Extract the [x, y] coordinate from the center of the cell holding the provided text.  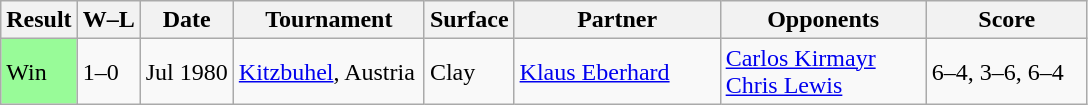
Jul 1980 [186, 72]
Date [186, 20]
Result [39, 20]
W–L [108, 20]
Kitzbuhel, Austria [328, 72]
Clay [469, 72]
Tournament [328, 20]
Carlos Kirmayr Chris Lewis [823, 72]
Surface [469, 20]
Score [1006, 20]
Opponents [823, 20]
6–4, 3–6, 6–4 [1006, 72]
Partner [617, 20]
Win [39, 72]
1–0 [108, 72]
Klaus Eberhard [617, 72]
